Search for the cell housing the specified text and yield its [X, Y] center coordinate. 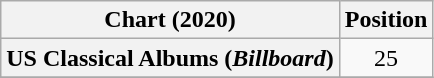
Position [386, 20]
US Classical Albums (Billboard) [170, 58]
Chart (2020) [170, 20]
25 [386, 58]
